Pinpoint the cell where the given text exists, returning its [X, Y] midpoint coordinate. 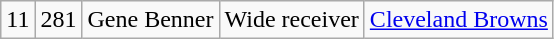
281 [58, 20]
11 [18, 20]
Cleveland Browns [458, 20]
Gene Benner [150, 20]
Wide receiver [292, 20]
